For the text-containing cell, return its midpoint in (x, y) coordinate format. 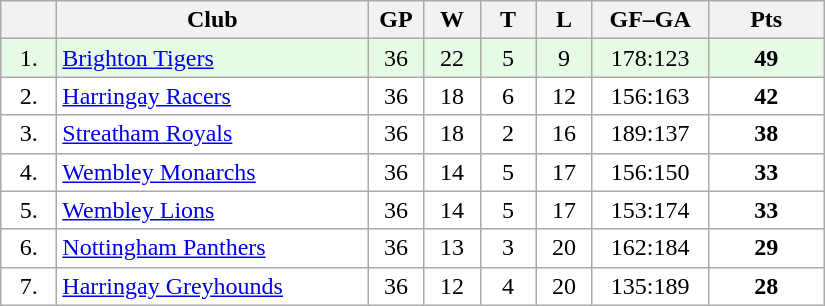
156:163 (650, 96)
42 (766, 96)
7. (29, 286)
16 (564, 134)
3. (29, 134)
9 (564, 58)
6. (29, 248)
5. (29, 210)
178:123 (650, 58)
153:174 (650, 210)
Streatham Royals (212, 134)
4. (29, 172)
6 (508, 96)
49 (766, 58)
2 (508, 134)
38 (766, 134)
2. (29, 96)
22 (452, 58)
Harringay Racers (212, 96)
4 (508, 286)
Nottingham Panthers (212, 248)
GP (396, 20)
3 (508, 248)
13 (452, 248)
Harringay Greyhounds (212, 286)
29 (766, 248)
Wembley Lions (212, 210)
GF–GA (650, 20)
1. (29, 58)
162:184 (650, 248)
Wembley Monarchs (212, 172)
Pts (766, 20)
W (452, 20)
189:137 (650, 134)
L (564, 20)
T (508, 20)
135:189 (650, 286)
Brighton Tigers (212, 58)
Club (212, 20)
156:150 (650, 172)
28 (766, 286)
